Determine the (X, Y) coordinate at the center of the cell enclosing the given text.  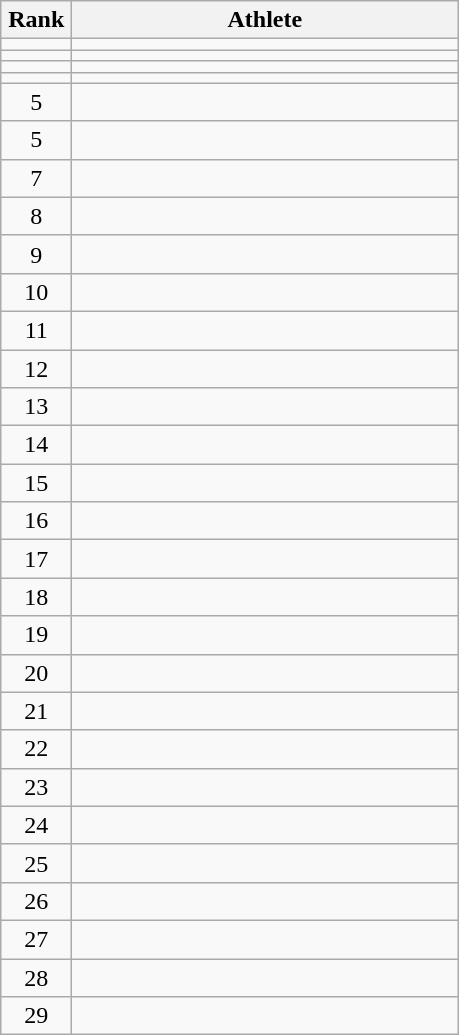
16 (36, 521)
15 (36, 483)
20 (36, 673)
21 (36, 711)
8 (36, 216)
7 (36, 178)
19 (36, 635)
12 (36, 369)
10 (36, 292)
27 (36, 939)
23 (36, 787)
17 (36, 559)
22 (36, 749)
28 (36, 977)
Rank (36, 20)
18 (36, 597)
Athlete (265, 20)
24 (36, 825)
11 (36, 330)
9 (36, 254)
26 (36, 901)
14 (36, 445)
13 (36, 407)
29 (36, 1016)
25 (36, 863)
